Identify which cell holds the provided text, then report its (x, y) central coordinate. 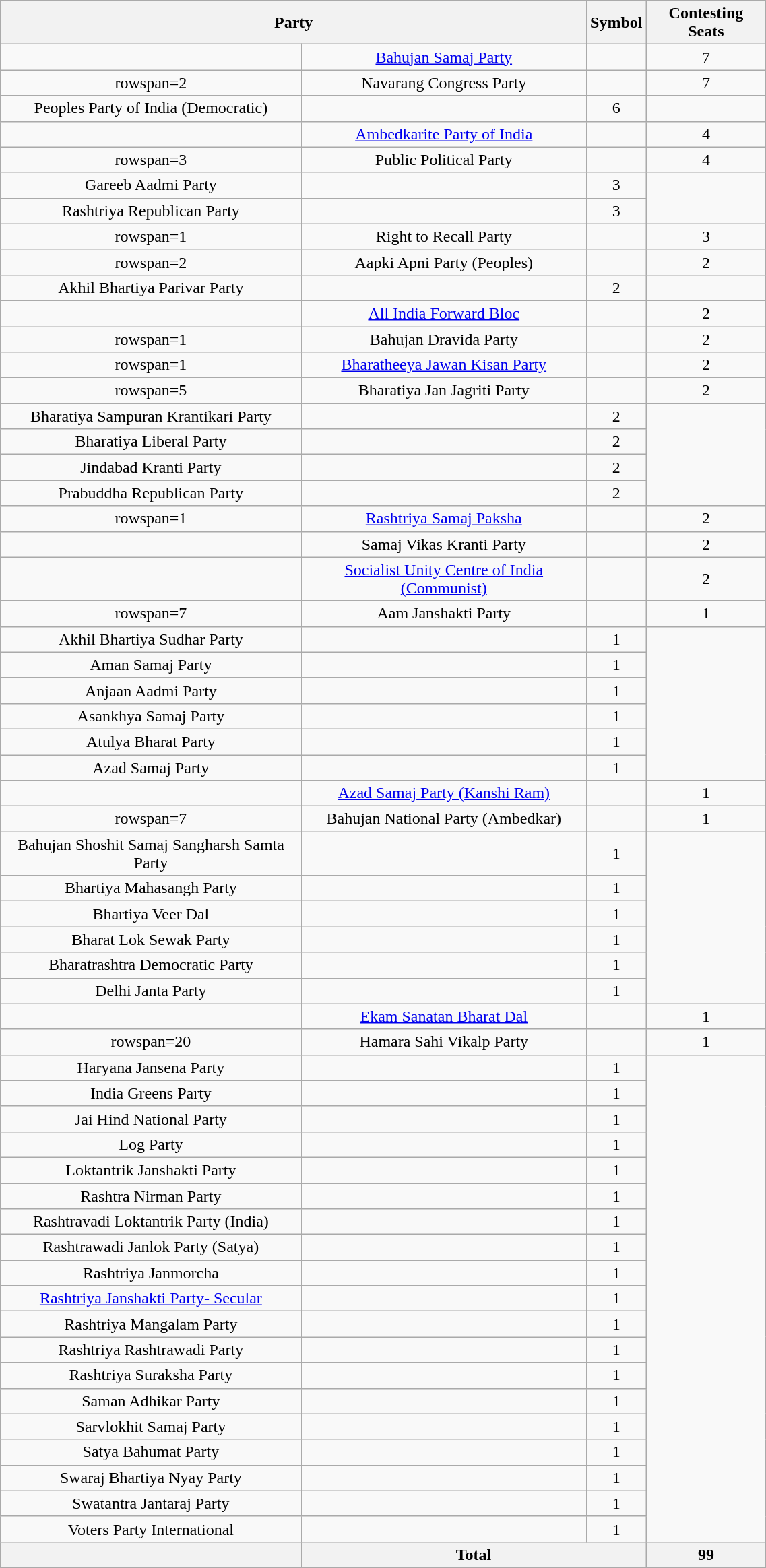
Bharatiya Jan Jagriti Party (443, 391)
Bharat Lok Sewak Party (151, 940)
Rashtravadi Loktantrik Party (India) (151, 1222)
99 (706, 1555)
Ekam Sanatan Bharat Dal (443, 1016)
Bahujan Dravida Party (443, 339)
All India Forward Bloc (443, 313)
Public Political Party (443, 160)
Loktantrik Janshakti Party (151, 1170)
Saman Adhikar Party (151, 1401)
Peoples Party of India (Democratic) (151, 108)
Hamara Sahi Vikalp Party (443, 1042)
Rashtrawadi Janlok Party (Satya) (151, 1247)
Bharatrashtra Democratic Party (151, 965)
Sarvlokhit Samaj Party (151, 1427)
Rashtriya Suraksha Party (151, 1375)
Log Party (151, 1144)
Gareeb Aadmi Party (151, 185)
Akhil Bhartiya Sudhar Party (151, 639)
Bhartiya Veer Dal (151, 914)
rowspan=20 (151, 1042)
Rashtriya Samaj Paksha (443, 519)
Bharatheeya Jawan Kisan Party (443, 365)
Party (294, 23)
Atulya Bharat Party (151, 742)
Bahujan Samaj Party (443, 57)
Samaj Vikas Kranti Party (443, 544)
Symbol (616, 23)
Contesting Seats (706, 23)
India Greens Party (151, 1093)
Jindabad Kranti Party (151, 467)
rowspan=3 (151, 160)
Jai Hind National Party (151, 1119)
Navarang Congress Party (443, 83)
Azad Samaj Party (151, 767)
rowspan=5 (151, 391)
Azad Samaj Party (Kanshi Ram) (443, 793)
Socialist Unity Centre of India (Communist) (443, 579)
Aman Samaj Party (151, 665)
Right to Recall Party (443, 236)
Asankhya Samaj Party (151, 716)
Aapki Apni Party (Peoples) (443, 262)
Haryana Jansena Party (151, 1068)
Total (474, 1555)
Bharatiya Liberal Party (151, 442)
Aam Janshakti Party (443, 614)
Rashtriya Mangalam Party (151, 1324)
Delhi Janta Party (151, 991)
Rashtriya Janshakti Party- Secular (151, 1299)
Rashtriya Rashtrawadi Party (151, 1350)
Ambedkarite Party of India (443, 134)
Bhartiya Mahasangh Party (151, 888)
Prabuddha Republican Party (151, 493)
Rashtra Nirman Party (151, 1196)
Bahujan Shoshit Samaj Sangharsh Samta Party (151, 854)
6 (616, 108)
Rashtriya Janmorcha (151, 1273)
Bahujan National Party (Ambedkar) (443, 819)
Voters Party International (151, 1529)
Bharatiya Sampuran Krantikari Party (151, 416)
Swatantra Jantaraj Party (151, 1503)
Anjaan Aadmi Party (151, 690)
Satya Bahumat Party (151, 1452)
Akhil Bhartiya Parivar Party (151, 288)
Swaraj Bhartiya Nyay Party (151, 1478)
Rashtriya Republican Party (151, 211)
